Identify which cell holds the provided text, then report its (X, Y) central coordinate. 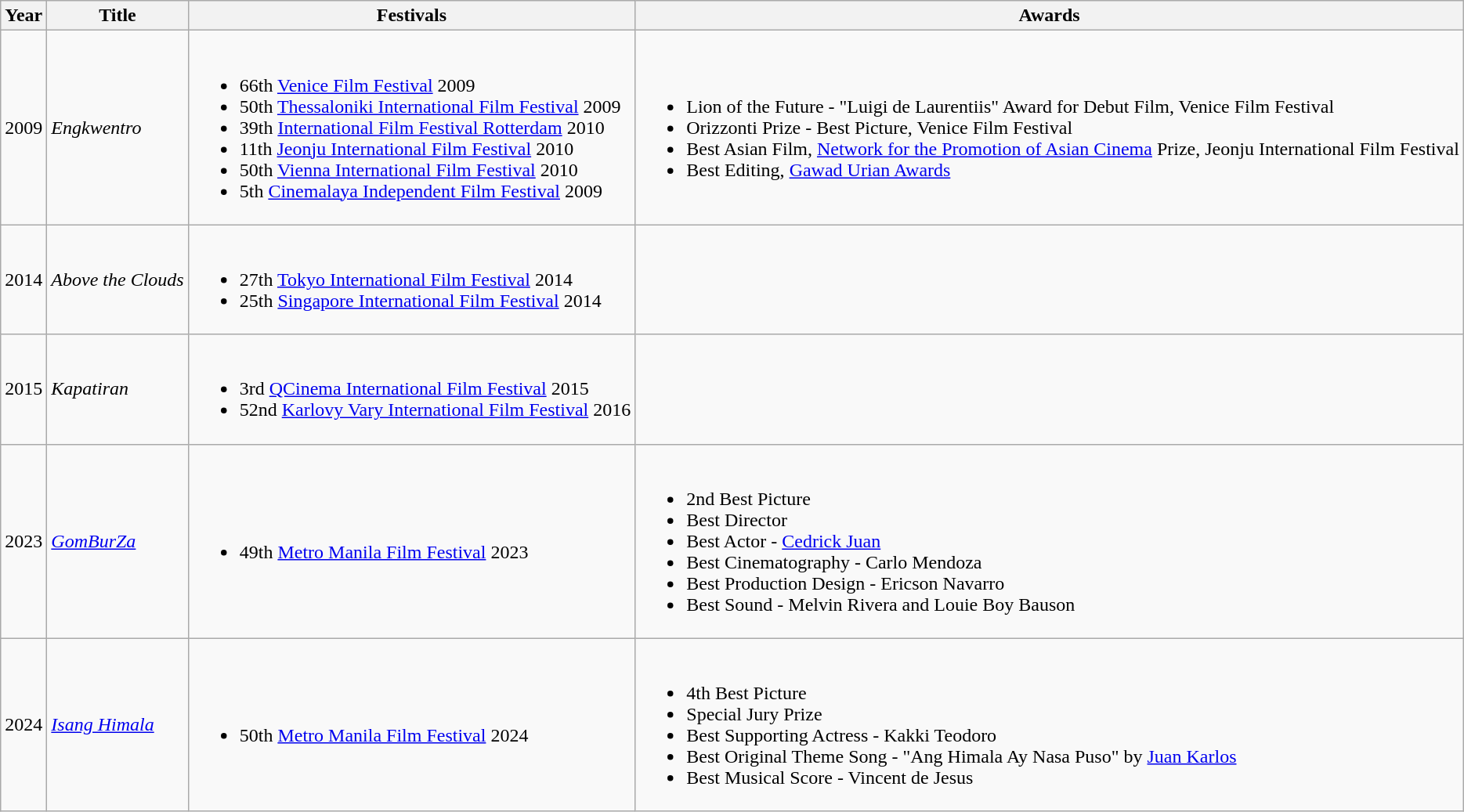
Festivals (412, 16)
GomBurZa (117, 541)
Title (117, 16)
Kapatiran (117, 389)
49th Metro Manila Film Festival 2023 (412, 541)
2023 (23, 541)
2014 (23, 280)
50th Metro Manila Film Festival 2024 (412, 725)
Engkwentro (117, 128)
2009 (23, 128)
Year (23, 16)
27th Tokyo International Film Festival 201425th Singapore International Film Festival 2014 (412, 280)
3rd QCinema International Film Festival 201552nd Karlovy Vary International Film Festival 2016 (412, 389)
2015 (23, 389)
Awards (1050, 16)
Above the Clouds (117, 280)
Isang Himala (117, 725)
2024 (23, 725)
